Pinpoint the cell where the given text exists, returning its (x, y) midpoint coordinate. 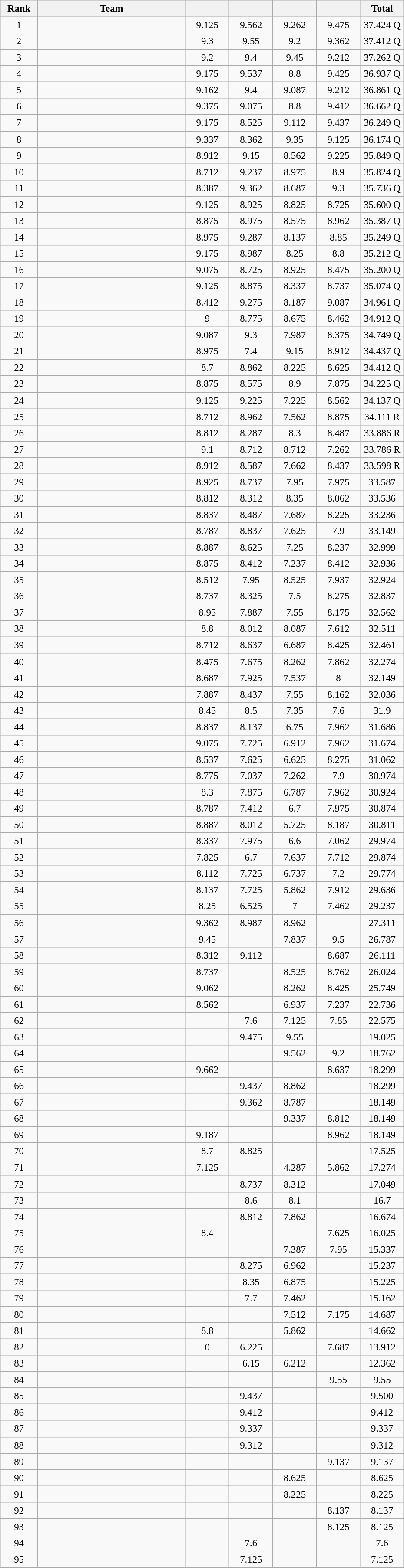
87 (19, 1429)
32 (19, 531)
90 (19, 1478)
24 (19, 400)
6.6 (295, 841)
35.600 Q (382, 205)
6.15 (251, 1363)
9.662 (208, 1070)
88 (19, 1445)
9.35 (295, 139)
33.598 R (382, 466)
17 (19, 286)
7.412 (251, 809)
34.749 Q (382, 335)
35.200 Q (382, 270)
7.837 (295, 939)
57 (19, 939)
8.162 (339, 694)
8.675 (295, 319)
8.375 (339, 335)
22.736 (382, 1004)
8.387 (208, 188)
9.375 (208, 106)
33.587 (382, 482)
36.662 Q (382, 106)
17.049 (382, 1184)
6.912 (295, 743)
8.362 (251, 139)
17.525 (382, 1151)
48 (19, 792)
10 (19, 172)
15 (19, 254)
9.1 (208, 449)
7.25 (295, 548)
Team (111, 9)
33 (19, 548)
74 (19, 1217)
9.5 (339, 939)
7.225 (295, 400)
73 (19, 1200)
7.387 (295, 1249)
16.7 (382, 1200)
36.937 Q (382, 74)
7.175 (339, 1314)
8.512 (208, 580)
35.849 Q (382, 155)
22 (19, 368)
29.974 (382, 841)
77 (19, 1266)
32.936 (382, 564)
35.074 Q (382, 286)
7.537 (295, 678)
7.85 (339, 1021)
6.962 (295, 1266)
32.149 (382, 678)
34.412 Q (382, 368)
55 (19, 907)
26.024 (382, 972)
9.262 (295, 25)
16.025 (382, 1233)
8.85 (339, 237)
7.662 (295, 466)
9.187 (208, 1135)
19 (19, 319)
8.325 (251, 596)
37.412 Q (382, 41)
35.736 Q (382, 188)
44 (19, 727)
54 (19, 890)
9.537 (251, 74)
34.912 Q (382, 319)
29.874 (382, 858)
83 (19, 1363)
9.500 (382, 1396)
8.062 (339, 498)
30.874 (382, 809)
7.937 (339, 580)
9.425 (339, 74)
37.424 Q (382, 25)
34 (19, 564)
65 (19, 1070)
66 (19, 1086)
35.824 Q (382, 172)
8.762 (339, 972)
75 (19, 1233)
8.1 (295, 1200)
31.9 (382, 710)
91 (19, 1494)
17.274 (382, 1168)
7.712 (339, 858)
7.925 (251, 678)
16.674 (382, 1217)
7.562 (295, 417)
94 (19, 1543)
38 (19, 629)
13.912 (382, 1347)
26 (19, 433)
39 (19, 645)
19.025 (382, 1037)
25.749 (382, 988)
5.725 (295, 825)
14 (19, 237)
11 (19, 188)
37 (19, 613)
7.2 (339, 874)
12 (19, 205)
6.225 (251, 1347)
6.75 (295, 727)
6.625 (295, 759)
7.7 (251, 1298)
29.636 (382, 890)
15.237 (382, 1266)
86 (19, 1413)
27.311 (382, 923)
6.687 (295, 645)
33.786 R (382, 449)
7.062 (339, 841)
32.461 (382, 645)
8.087 (295, 629)
26.111 (382, 955)
69 (19, 1135)
8.587 (251, 466)
29.774 (382, 874)
9.162 (208, 90)
8.95 (208, 613)
30.974 (382, 776)
79 (19, 1298)
7.4 (251, 351)
8.237 (339, 548)
61 (19, 1004)
15.162 (382, 1298)
34.225 Q (382, 384)
6.875 (295, 1282)
2 (19, 41)
92 (19, 1511)
30 (19, 498)
82 (19, 1347)
Total (382, 9)
49 (19, 809)
6 (19, 106)
62 (19, 1021)
34.111 R (382, 417)
34.437 Q (382, 351)
36 (19, 596)
80 (19, 1314)
32.562 (382, 613)
8.5 (251, 710)
68 (19, 1119)
56 (19, 923)
29 (19, 482)
35.387 Q (382, 221)
59 (19, 972)
14.662 (382, 1331)
31.062 (382, 759)
6.937 (295, 1004)
32.999 (382, 548)
28 (19, 466)
64 (19, 1053)
12.362 (382, 1363)
8.4 (208, 1233)
53 (19, 874)
8.175 (339, 613)
42 (19, 694)
6.525 (251, 907)
45 (19, 743)
21 (19, 351)
70 (19, 1151)
4.287 (295, 1168)
6.212 (295, 1363)
15.337 (382, 1249)
32.924 (382, 580)
30.811 (382, 825)
8.462 (339, 319)
9.062 (208, 988)
25 (19, 417)
Rank (19, 9)
20 (19, 335)
34.137 Q (382, 400)
46 (19, 759)
32.274 (382, 662)
93 (19, 1527)
27 (19, 449)
7.675 (251, 662)
7.987 (295, 335)
32.511 (382, 629)
6.787 (295, 792)
95 (19, 1559)
14.687 (382, 1314)
47 (19, 776)
23 (19, 384)
33.886 R (382, 433)
67 (19, 1103)
5 (19, 90)
35.249 Q (382, 237)
60 (19, 988)
81 (19, 1331)
36.249 Q (382, 123)
35.212 Q (382, 254)
30.924 (382, 792)
8.112 (208, 874)
89 (19, 1462)
0 (208, 1347)
18.762 (382, 1053)
7.825 (208, 858)
40 (19, 662)
26.787 (382, 939)
22.575 (382, 1021)
1 (19, 25)
9.275 (251, 303)
7.037 (251, 776)
32.036 (382, 694)
7.612 (339, 629)
8.45 (208, 710)
58 (19, 955)
43 (19, 710)
8.6 (251, 1200)
31.674 (382, 743)
78 (19, 1282)
31 (19, 515)
84 (19, 1380)
52 (19, 858)
41 (19, 678)
16 (19, 270)
76 (19, 1249)
32.837 (382, 596)
4 (19, 74)
13 (19, 221)
37.262 Q (382, 58)
33.149 (382, 531)
34.961 Q (382, 303)
7.5 (295, 596)
9.287 (251, 237)
85 (19, 1396)
35 (19, 580)
31.686 (382, 727)
7.912 (339, 890)
36.174 Q (382, 139)
63 (19, 1037)
72 (19, 1184)
50 (19, 825)
7.512 (295, 1314)
33.536 (382, 498)
7.35 (295, 710)
33.236 (382, 515)
8.287 (251, 433)
9.237 (251, 172)
6.737 (295, 874)
71 (19, 1168)
15.225 (382, 1282)
51 (19, 841)
7.637 (295, 858)
8.537 (208, 759)
18 (19, 303)
29.237 (382, 907)
36.861 Q (382, 90)
3 (19, 58)
